Provide the (x, y) coordinate of the cell's center where the given text is located.  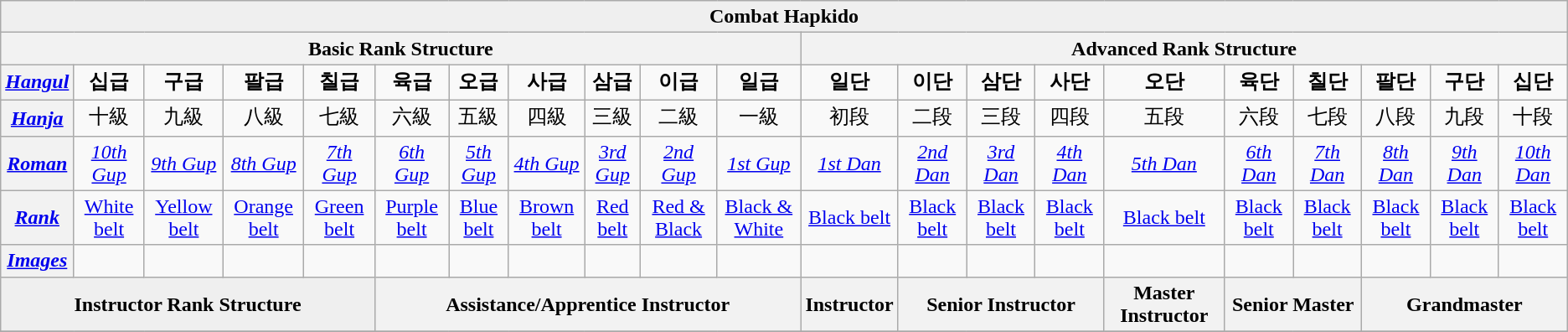
3rd Dan (1001, 163)
五段 (1164, 117)
九級 (183, 117)
七段 (1328, 117)
Brown belt (546, 218)
十段 (1533, 117)
Rank (37, 218)
10th Gup (109, 163)
4th Gup (546, 163)
Basic Rank Structure (400, 49)
四級 (546, 117)
六級 (411, 117)
9th Gup (183, 163)
四段 (1070, 117)
이단 (932, 82)
Senior Instructor (1000, 303)
이급 (678, 82)
Senior Master (1293, 303)
Green belt (339, 218)
칠단 (1328, 82)
Instructor Rank Structure (188, 303)
일단 (849, 82)
삼급 (612, 82)
初段 (849, 117)
Roman (37, 163)
5th Gup (479, 163)
삼단 (1001, 82)
6th Dan (1259, 163)
八級 (263, 117)
구단 (1464, 82)
三級 (612, 117)
二級 (678, 117)
2nd Dan (932, 163)
Red belt (612, 218)
Purple belt (411, 218)
Red & Black (678, 218)
구급 (183, 82)
Advanced Rank Structure (1184, 49)
Instructor (849, 303)
Hangul (37, 82)
7th Gup (339, 163)
오급 (479, 82)
오단 (1164, 82)
Yellow belt (183, 218)
팔급 (263, 82)
8th Gup (263, 163)
七級 (339, 117)
5th Dan (1164, 163)
六段 (1259, 117)
1st Dan (849, 163)
Grandmaster (1465, 303)
칠급 (339, 82)
10th Dan (1533, 163)
Combat Hapkido (784, 17)
Orange belt (263, 218)
팔단 (1396, 82)
Black & White (759, 218)
Images (37, 261)
Master Instructor (1164, 303)
3rd Gup (612, 163)
육급 (411, 82)
八段 (1396, 117)
三段 (1001, 117)
二段 (932, 117)
육단 (1259, 82)
7th Dan (1328, 163)
一級 (759, 117)
五級 (479, 117)
일급 (759, 82)
4th Dan (1070, 163)
2nd Gup (678, 163)
九段 (1464, 117)
1st Gup (759, 163)
Assistance/Apprentice Instructor (588, 303)
White belt (109, 218)
9th Dan (1464, 163)
Blue belt (479, 218)
사단 (1070, 82)
6th Gup (411, 163)
십급 (109, 82)
十級 (109, 117)
8th Dan (1396, 163)
십단 (1533, 82)
Hanja (37, 117)
사급 (546, 82)
